Return the [X, Y] coordinate for the center point of the cell that contains the specified text.  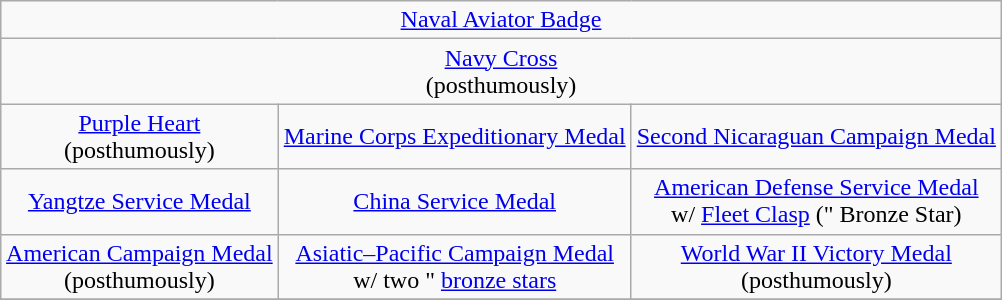
American Campaign Medal(posthumously) [140, 266]
Naval Aviator Badge [502, 20]
American Defense Service Medalw/ Fleet Clasp (" Bronze Star) [816, 202]
China Service Medal [454, 202]
Asiatic–Pacific Campaign Medalw/ two " bronze stars [454, 266]
Yangtze Service Medal [140, 202]
Marine Corps Expeditionary Medal [454, 136]
Second Nicaraguan Campaign Medal [816, 136]
Purple Heart(posthumously) [140, 136]
Navy Cross(posthumously) [502, 72]
World War II Victory Medal(posthumously) [816, 266]
